Return (X, Y) of the center of cell containing provided text 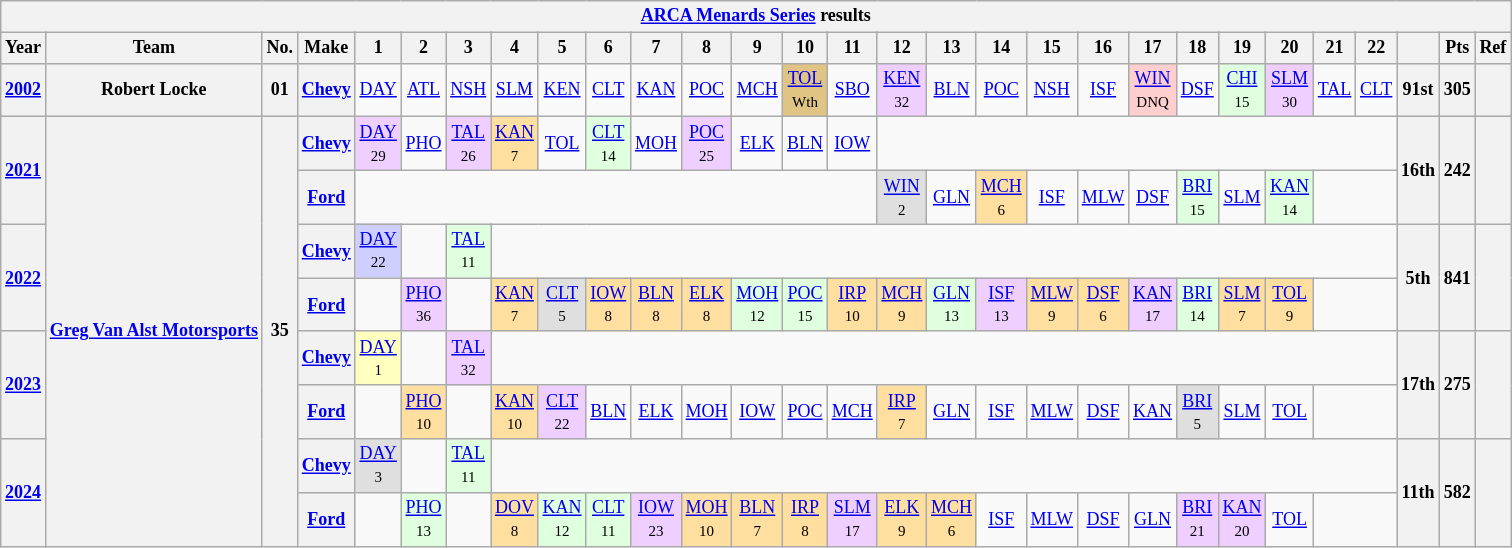
1 (378, 48)
17 (1153, 48)
ELK9 (902, 519)
IRP8 (806, 519)
Greg Van Alst Motorsports (154, 332)
MOH12 (758, 305)
TAL26 (468, 144)
01 (280, 90)
5 (562, 48)
DAY1 (378, 358)
TOLWth (806, 90)
BRI15 (1197, 197)
2024 (24, 492)
3 (468, 48)
WIN2 (902, 197)
SLM17 (852, 519)
IOW8 (608, 305)
BRI14 (1197, 305)
Team (154, 48)
13 (952, 48)
11 (852, 48)
17th (1418, 384)
21 (1334, 48)
ELK8 (706, 305)
Pts (1457, 48)
BRI5 (1197, 412)
DAY29 (378, 144)
MOH10 (706, 519)
18 (1197, 48)
10 (806, 48)
ARCA Menards Series results (756, 16)
DOV8 (515, 519)
ATL (424, 90)
275 (1457, 384)
PHO10 (424, 412)
PHO (424, 144)
ISF13 (1001, 305)
91st (1418, 90)
CLT11 (608, 519)
CLT22 (562, 412)
PHO13 (424, 519)
No. (280, 48)
14 (1001, 48)
11th (1418, 492)
SLM7 (1242, 305)
KEN32 (902, 90)
DSF6 (1102, 305)
19 (1242, 48)
Robert Locke (154, 90)
242 (1457, 170)
KAN14 (1290, 197)
Ref (1493, 48)
16 (1102, 48)
POC25 (706, 144)
DAY22 (378, 251)
DAY (378, 90)
12 (902, 48)
WINDNQ (1153, 90)
IOW23 (656, 519)
Make (326, 48)
305 (1457, 90)
MCH9 (902, 305)
841 (1457, 278)
7 (656, 48)
9 (758, 48)
8 (706, 48)
Year (24, 48)
SBO (852, 90)
SLM30 (1290, 90)
MLW9 (1052, 305)
CHI15 (1242, 90)
TAL (1334, 90)
22 (1376, 48)
2 (424, 48)
IRP7 (902, 412)
POC15 (806, 305)
KAN17 (1153, 305)
15 (1052, 48)
6 (608, 48)
KAN20 (1242, 519)
BLN7 (758, 519)
2022 (24, 278)
KAN10 (515, 412)
PHO36 (424, 305)
5th (1418, 278)
DAY3 (378, 466)
CLT5 (562, 305)
20 (1290, 48)
BRI21 (1197, 519)
35 (280, 332)
KAN12 (562, 519)
582 (1457, 492)
GLN13 (952, 305)
TAL32 (468, 358)
CLT14 (608, 144)
2021 (24, 170)
BLN8 (656, 305)
KEN (562, 90)
2023 (24, 384)
TOL9 (1290, 305)
16th (1418, 170)
2002 (24, 90)
IRP10 (852, 305)
4 (515, 48)
